From the cell containing the given text, extract its center point as (X, Y) coordinate. 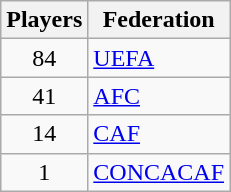
CONCACAF (159, 172)
CAF (159, 134)
41 (44, 96)
14 (44, 134)
84 (44, 58)
AFC (159, 96)
Players (44, 20)
1 (44, 172)
Federation (159, 20)
UEFA (159, 58)
